Determine the (x, y) coordinate at the center of the cell enclosing the given text.  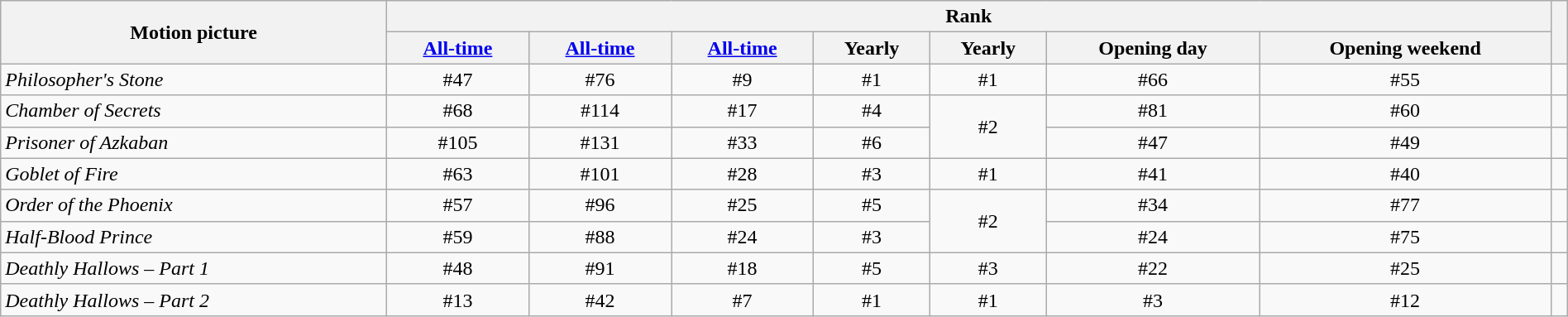
#9 (743, 79)
#60 (1405, 111)
#41 (1153, 174)
#28 (743, 174)
#105 (457, 142)
#33 (743, 142)
#4 (872, 111)
#101 (600, 174)
#81 (1153, 111)
#48 (457, 268)
Rank (968, 17)
Half-Blood Prince (194, 237)
#91 (600, 268)
Motion picture (194, 32)
#22 (1153, 268)
Order of the Phoenix (194, 205)
#63 (457, 174)
#114 (600, 111)
#13 (457, 300)
#59 (457, 237)
Chamber of Secrets (194, 111)
#68 (457, 111)
#75 (1405, 237)
#96 (600, 205)
#17 (743, 111)
#131 (600, 142)
#18 (743, 268)
#76 (600, 79)
#49 (1405, 142)
#55 (1405, 79)
#6 (872, 142)
Opening weekend (1405, 48)
#34 (1153, 205)
Opening day (1153, 48)
#12 (1405, 300)
#66 (1153, 79)
#77 (1405, 205)
#7 (743, 300)
#88 (600, 237)
Deathly Hallows – Part 2 (194, 300)
Prisoner of Azkaban (194, 142)
#42 (600, 300)
#40 (1405, 174)
#57 (457, 205)
Deathly Hallows – Part 1 (194, 268)
Goblet of Fire (194, 174)
Philosopher's Stone (194, 79)
